Detect which cell encompasses the target text, then output its [X, Y] center coordinate. 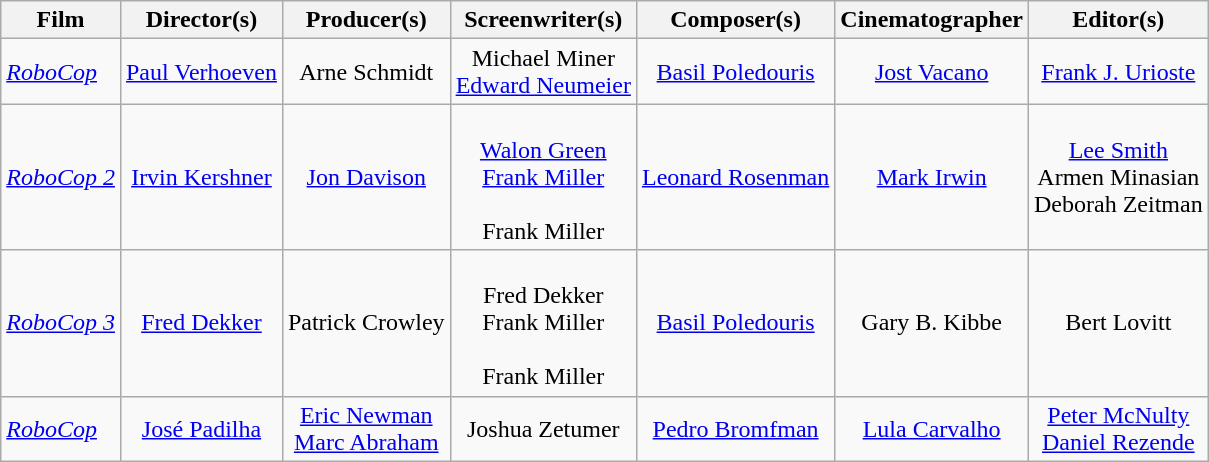
Eric NewmanMarc Abraham [366, 428]
RoboCop 2 [61, 177]
Bert Lovitt [1119, 323]
Peter McNultyDaniel Rezende [1119, 428]
Composer(s) [735, 20]
Paul Verhoeven [201, 72]
Producer(s) [366, 20]
Screenwriter(s) [543, 20]
Fred DekkerFrank MillerFrank Miller [543, 323]
Pedro Bromfman [735, 428]
Joshua Zetumer [543, 428]
Walon GreenFrank MillerFrank Miller [543, 177]
José Padilha [201, 428]
RoboCop 3 [61, 323]
Film [61, 20]
Lee SmithArmen MinasianDeborah Zeitman [1119, 177]
Jost Vacano [932, 72]
Gary B. Kibbe [932, 323]
Editor(s) [1119, 20]
Michael MinerEdward Neumeier [543, 72]
Director(s) [201, 20]
Patrick Crowley [366, 323]
Arne Schmidt [366, 72]
Jon Davison [366, 177]
Leonard Rosenman [735, 177]
Irvin Kershner [201, 177]
Cinematographer [932, 20]
Fred Dekker [201, 323]
Frank J. Urioste [1119, 72]
Lula Carvalho [932, 428]
Mark Irwin [932, 177]
